Determine the (X, Y) coordinate at the center of the cell enclosing the given text.  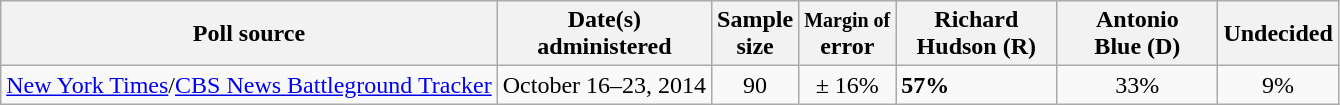
Samplesize (756, 34)
33% (1138, 85)
October 16–23, 2014 (604, 85)
± 16% (848, 85)
New York Times/CBS News Battleground Tracker (249, 85)
AntonioBlue (D) (1138, 34)
RichardHudson (R) (976, 34)
57% (976, 85)
Margin oferror (848, 34)
Undecided (1278, 34)
9% (1278, 85)
Date(s)administered (604, 34)
Poll source (249, 34)
90 (756, 85)
